Locate the cell with the specified text and output its [X, Y] center coordinate. 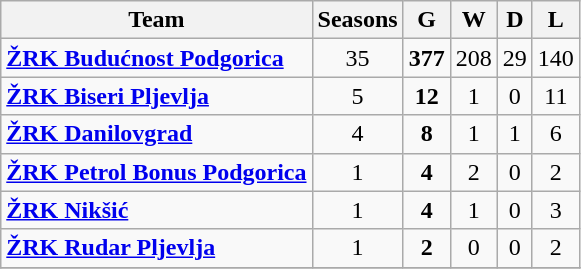
ŽRK Danilovgrad [156, 134]
12 [426, 96]
ŽRK Biseri Pljevlja [156, 96]
8 [426, 134]
ŽRK Nikšić [156, 210]
5 [358, 96]
377 [426, 58]
Team [156, 20]
208 [474, 58]
35 [358, 58]
ŽRK Rudar Pljevlja [156, 248]
3 [556, 210]
140 [556, 58]
6 [556, 134]
G [426, 20]
ŽRK Petrol Bonus Podgorica [156, 172]
Seasons [358, 20]
D [514, 20]
ŽRK Budućnost Podgorica [156, 58]
29 [514, 58]
11 [556, 96]
W [474, 20]
L [556, 20]
